Search for the cell housing the specified text and yield its [X, Y] center coordinate. 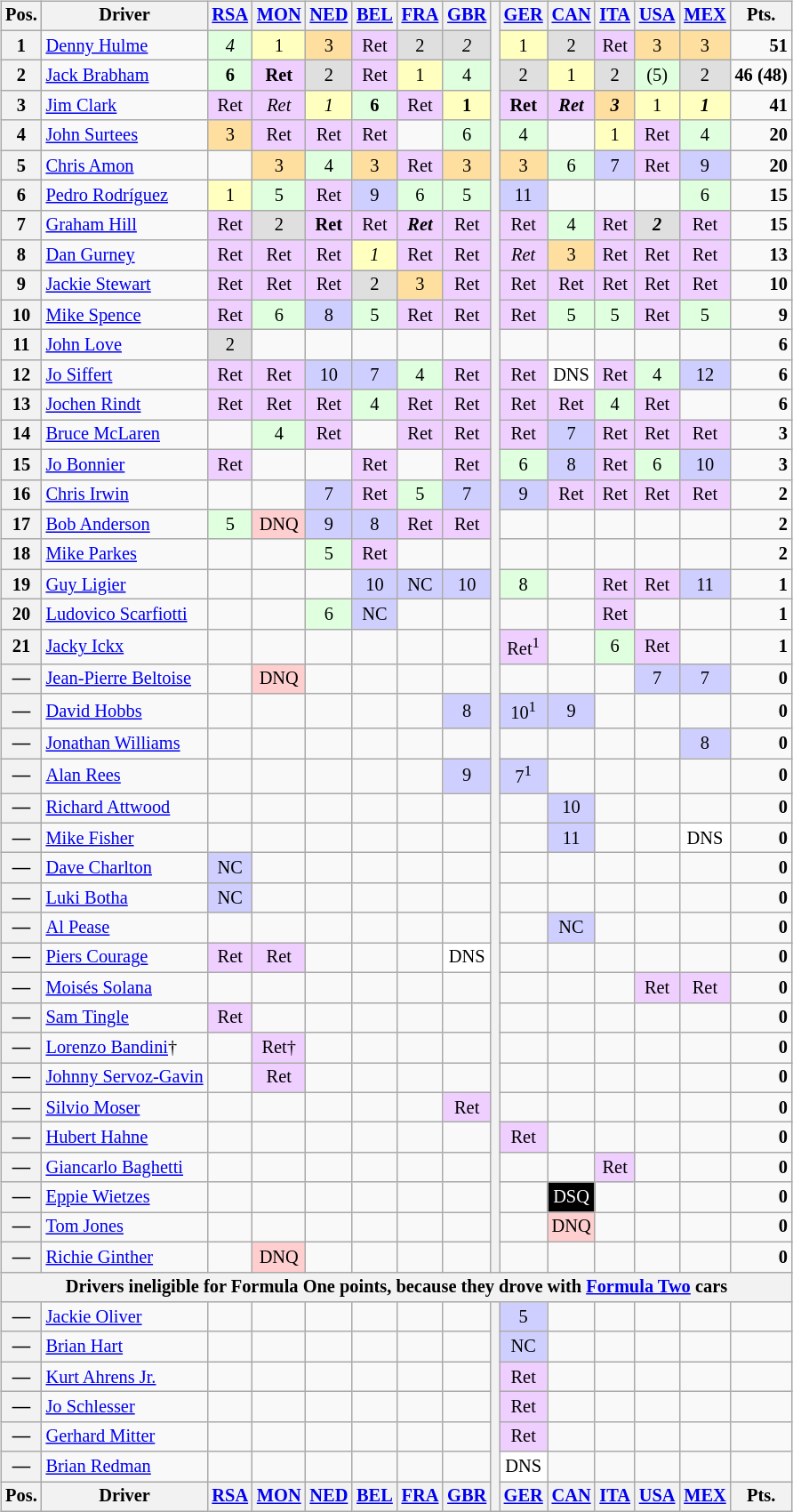
Denny Hulme [124, 45]
Luki Botha [124, 898]
Pedro Rodríguez [124, 196]
Jo Bonnier [124, 464]
Ret1 [524, 646]
Mike Fisher [124, 838]
Jo Schlesser [124, 1407]
17 [21, 525]
Bob Anderson [124, 525]
Brian Redman [124, 1467]
Sam Tingle [124, 1017]
Lorenzo Bandini† [124, 1048]
Moisés Solana [124, 988]
Gerhard Mitter [124, 1436]
Jack Brabham [124, 76]
Mike Parkes [124, 554]
Ludovico Scarfiotti [124, 615]
Bruce McLaren [124, 435]
Richie Ginther [124, 1257]
19 [21, 584]
Johnny Servoz-Gavin [124, 1077]
Jim Clark [124, 106]
Chris Amon [124, 165]
John Surtees [124, 135]
Brian Hart [124, 1347]
Jonathan Williams [124, 744]
Piers Courage [124, 958]
Guy Ligier [124, 584]
18 [21, 554]
Silvio Moser [124, 1107]
Richard Attwood [124, 808]
Jackie Oliver [124, 1317]
21 [21, 646]
Dave Charlton [124, 868]
Jochen Rindt [124, 405]
Tom Jones [124, 1227]
Dan Gurney [124, 255]
Alan Rees [124, 776]
David Hobbs [124, 712]
Drivers ineligible for Formula One points, because they drove with Formula Two cars [396, 1287]
Graham Hill [124, 225]
Jean-Pierre Beltoise [124, 679]
Hubert Hahne [124, 1138]
Ret† [279, 1048]
46 (48) [761, 76]
Chris Irwin [124, 495]
Jackie Stewart [124, 286]
Jacky Ickx [124, 646]
Mike Spence [124, 315]
14 [21, 435]
Eppie Wietzes [124, 1197]
Jo Siffert [124, 375]
51 [761, 45]
Giancarlo Baghetti [124, 1167]
41 [761, 106]
Kurt Ahrens Jr. [124, 1377]
Al Pease [124, 928]
71 [524, 776]
John Love [124, 345]
DSQ [572, 1197]
101 [524, 712]
16 [21, 495]
(5) [657, 76]
